Return the (x, y) coordinate for the center point of the cell that contains the specified text.  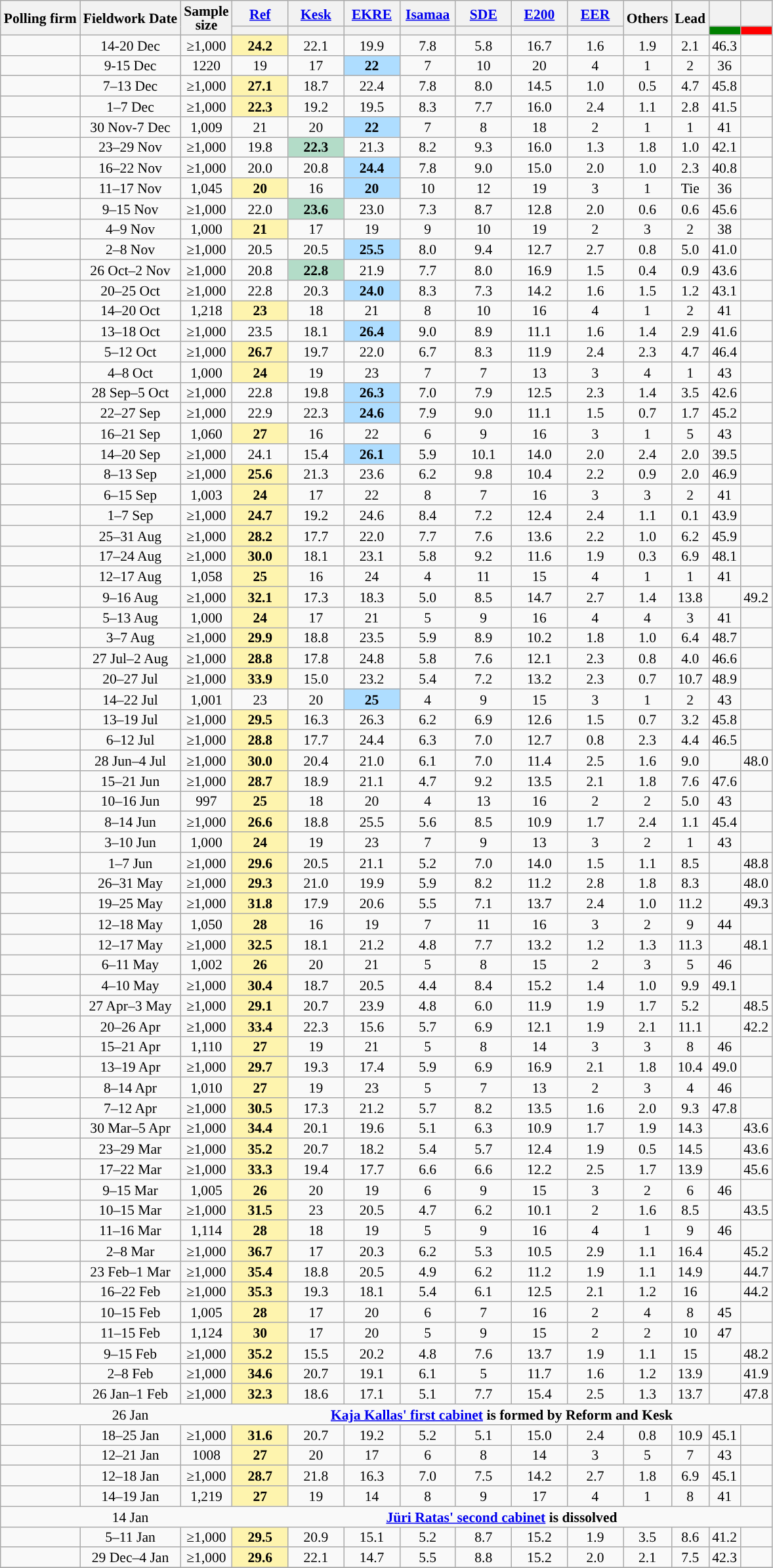
12 (483, 188)
13–18 Oct (130, 331)
31.6 (260, 1435)
48.9 (724, 679)
30.4 (260, 985)
46.4 (724, 352)
30 Mar–5 Apr (130, 1128)
30 (260, 1333)
46.6 (724, 658)
49.0 (724, 1068)
29.3 (260, 882)
1,001 (206, 699)
4–8 Oct (130, 372)
24.0 (371, 290)
5.6 (428, 822)
16.4 (690, 1252)
0.1 (690, 515)
1–7 Sep (130, 515)
12–17 May (130, 944)
EKRE (371, 13)
28 Sep–5 Oct (130, 393)
13.6 (539, 536)
3–7 Aug (130, 638)
10–15 Mar (130, 1209)
3.2 (690, 720)
1,045 (206, 188)
16–22 Feb (130, 1292)
18.2 (371, 1149)
12–18 Jan (130, 1476)
24.2 (260, 45)
1220 (206, 66)
26 Jan (130, 1414)
36.7 (260, 1252)
23.0 (371, 209)
47.6 (724, 781)
34.4 (260, 1128)
48.7 (724, 638)
31.5 (260, 1209)
48.5 (756, 1006)
45.4 (724, 822)
997 (206, 801)
43.5 (756, 1209)
46.9 (724, 474)
11.3 (690, 944)
1,058 (206, 577)
22.4 (371, 87)
4.9 (428, 1271)
8–14 Apr (130, 1087)
29.9 (260, 638)
20–27 Jul (130, 679)
14–20 Oct (130, 311)
20.6 (371, 904)
25–31 Aug (130, 536)
4–10 May (130, 985)
23–29 Mar (130, 1149)
23–29 Nov (130, 147)
43.9 (724, 515)
41.5 (724, 106)
Samplesize (206, 18)
26.6 (260, 822)
25.6 (260, 474)
11.6 (539, 555)
11–17 Nov (130, 188)
8.6 (690, 1536)
13–19 Apr (130, 1068)
23 Feb–1 Mar (130, 1271)
18.6 (316, 1395)
1,110 (206, 1047)
2–8 Feb (130, 1374)
9–15 Feb (130, 1353)
9–16 Aug (130, 598)
14-20 Dec (130, 45)
1,219 (206, 1496)
12–18 May (130, 925)
44.7 (756, 1271)
20–25 Oct (130, 290)
7.1 (483, 904)
41.6 (724, 331)
18.3 (371, 598)
43.1 (724, 290)
15–21 Apr (130, 1047)
5.3 (483, 1252)
48.8 (756, 863)
Kaja Kallas' first cabinet is formed by Reform and Kesk (502, 1414)
16–22 Nov (130, 168)
27 Apr–3 May (130, 1006)
20.2 (371, 1353)
5–12 Oct (130, 352)
47 (724, 1333)
28 Jun–4 Jul (130, 760)
Tie (690, 188)
41.0 (724, 250)
E200 (539, 13)
49.1 (724, 985)
26.7 (260, 352)
7–13 Dec (130, 87)
18–25 Jan (130, 1435)
11–15 Feb (130, 1333)
19.7 (316, 352)
31.8 (260, 904)
10.2 (539, 638)
15–21 Jun (130, 781)
4–9 Nov (130, 229)
26 Oct–2 Nov (130, 271)
29.7 (260, 1068)
1,114 (206, 1230)
10.7 (690, 679)
Isamaa (428, 13)
26.1 (371, 454)
8–13 Sep (130, 474)
10–15 Feb (130, 1312)
14–22 Jul (130, 699)
34.6 (260, 1374)
32.3 (260, 1395)
14–19 Jan (130, 1496)
1–7 Jun (130, 863)
49.3 (756, 904)
20.1 (316, 1128)
1,002 (206, 965)
29 Dec–4 Jan (130, 1557)
9–15 Nov (130, 209)
SDE (483, 13)
1,009 (206, 127)
12.6 (539, 720)
19.4 (316, 1169)
41.9 (756, 1374)
48.2 (756, 1353)
28.2 (260, 536)
32.1 (260, 598)
21.8 (316, 1476)
16–21 Sep (130, 433)
30.5 (260, 1108)
9.9 (690, 985)
13–19 Jul (130, 720)
41.2 (724, 1536)
Lead (690, 18)
15.6 (371, 1026)
18.9 (316, 781)
9-15 Dec (130, 66)
14–20 Sep (130, 454)
19.6 (371, 1128)
45.9 (724, 536)
Jüri Ratas' second cabinet is dissolved (502, 1517)
8.8 (483, 1557)
27.1 (260, 87)
45 (724, 1312)
14.9 (690, 1271)
20.9 (316, 1536)
46.3 (724, 45)
1008 (206, 1455)
17–24 Aug (130, 555)
30 Nov-7 Dec (130, 127)
9.4 (483, 250)
38 (724, 229)
1,003 (206, 495)
46.5 (724, 741)
Others (648, 18)
6–12 Jul (130, 741)
0.3 (648, 555)
4.0 (690, 658)
6.4 (690, 638)
14.3 (690, 1128)
29.1 (260, 1006)
17.8 (316, 658)
27 Jul–2 Aug (130, 658)
6–15 Sep (130, 495)
17.1 (371, 1395)
42.2 (756, 1026)
49.2 (756, 598)
22.9 (260, 414)
11.7 (539, 1374)
24.8 (371, 658)
3–10 Jun (130, 842)
44 (724, 925)
9.8 (483, 474)
11–16 Mar (130, 1230)
33.4 (260, 1026)
12.2 (539, 1169)
8–14 Jun (130, 822)
26.4 (371, 331)
12–17 Aug (130, 577)
11.4 (539, 760)
23.2 (371, 679)
24.7 (260, 515)
7–12 Apr (130, 1108)
9–15 Mar (130, 1190)
24.1 (260, 454)
5–11 Jan (130, 1536)
17.9 (316, 904)
10.5 (539, 1252)
17–22 Mar (130, 1169)
26–31 May (130, 882)
22–27 Sep (130, 414)
40.8 (724, 168)
33.9 (260, 679)
Fieldwork Date (130, 18)
EER (595, 13)
1,010 (206, 1087)
6.7 (428, 352)
14 Jan (130, 1517)
21.9 (371, 271)
35.3 (260, 1292)
35.4 (260, 1271)
1,060 (206, 433)
Polling firm (41, 18)
42.3 (724, 1557)
5–13 Aug (130, 617)
17.4 (371, 1068)
15.5 (316, 1353)
16.7 (539, 45)
39.5 (724, 454)
12–21 Jan (130, 1455)
2–8 Mar (130, 1252)
26 Jan–1 Feb (130, 1395)
13.8 (690, 598)
23.1 (371, 555)
1,124 (206, 1333)
0.4 (648, 271)
Ref (260, 13)
6.0 (483, 1006)
1,050 (206, 925)
15.1 (371, 1536)
10–16 Jun (130, 801)
20–26 Apr (130, 1026)
1,218 (206, 311)
Kesk (316, 13)
19.1 (371, 1374)
1–7 Dec (130, 106)
12.8 (539, 209)
20.4 (316, 760)
19.5 (371, 106)
42.1 (724, 147)
20.0 (260, 168)
23.9 (371, 1006)
33.3 (260, 1169)
44.2 (756, 1292)
42.6 (724, 393)
32.5 (260, 944)
2–8 Nov (130, 250)
19–25 May (130, 904)
6–11 May (130, 965)
